Locate the cell with the specified text and output its (X, Y) center coordinate. 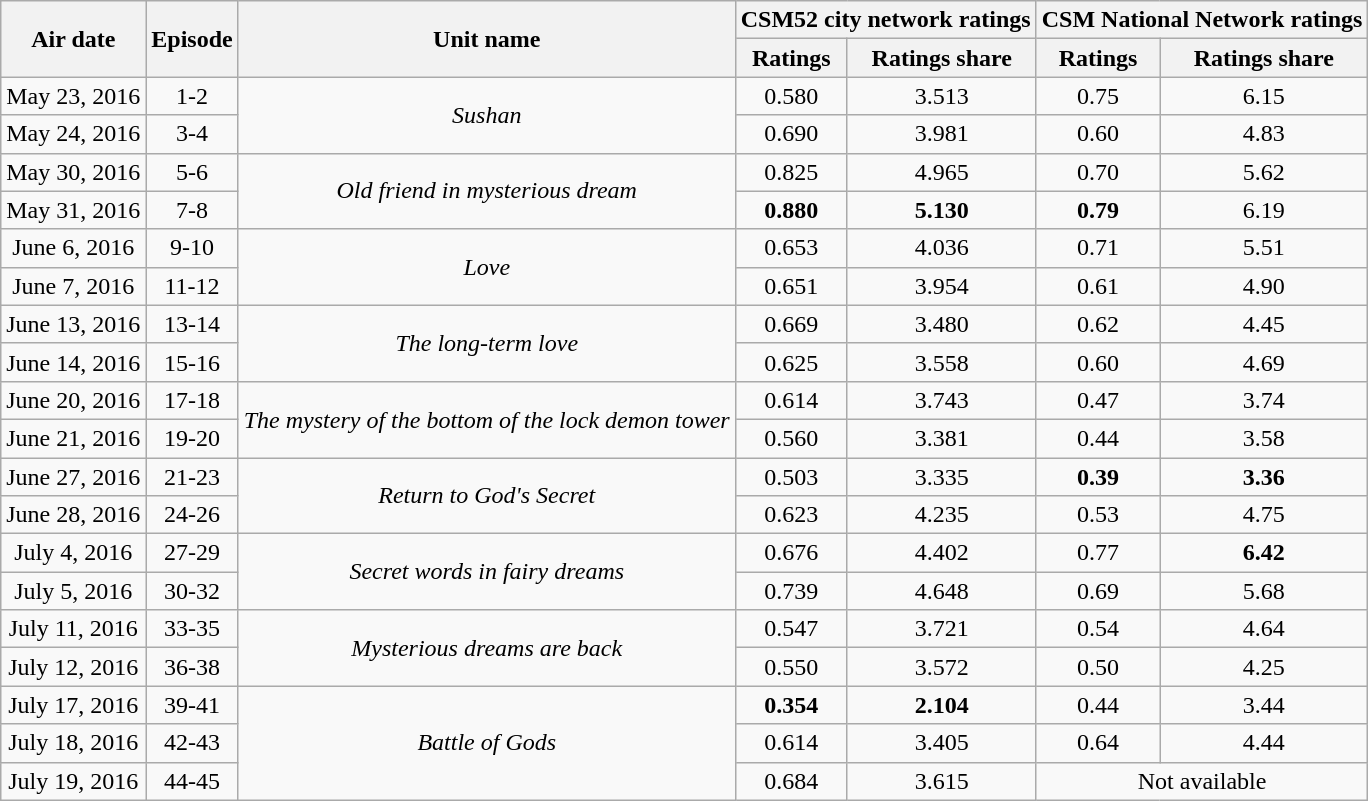
4.965 (942, 172)
3.615 (942, 781)
7-8 (192, 210)
11-12 (192, 286)
0.53 (1098, 515)
0.623 (791, 515)
Air date (74, 39)
0.79 (1098, 210)
July 11, 2016 (74, 629)
24-26 (192, 515)
0.825 (791, 172)
30-32 (192, 591)
0.50 (1098, 667)
6.42 (1264, 553)
0.71 (1098, 248)
CSM National Network ratings (1202, 20)
June 28, 2016 (74, 515)
0.547 (791, 629)
1-2 (192, 96)
3.58 (1264, 438)
21-23 (192, 477)
Return to God's Secret (486, 496)
The mystery of the bottom of the lock demon tower (486, 419)
3.558 (942, 362)
Secret words in fairy dreams (486, 572)
4.036 (942, 248)
0.880 (791, 210)
Old friend in mysterious dream (486, 191)
4.402 (942, 553)
3.44 (1264, 705)
3.572 (942, 667)
Episode (192, 39)
3.513 (942, 96)
3.381 (942, 438)
June 7, 2016 (74, 286)
Not available (1202, 781)
3.743 (942, 400)
Unit name (486, 39)
19-20 (192, 438)
15-16 (192, 362)
3.954 (942, 286)
Mysterious dreams are back (486, 648)
0.39 (1098, 477)
6.19 (1264, 210)
0.47 (1098, 400)
4.648 (942, 591)
3.721 (942, 629)
May 23, 2016 (74, 96)
May 31, 2016 (74, 210)
0.625 (791, 362)
June 27, 2016 (74, 477)
5.130 (942, 210)
3-4 (192, 134)
June 20, 2016 (74, 400)
39-41 (192, 705)
4.69 (1264, 362)
0.354 (791, 705)
0.61 (1098, 286)
0.676 (791, 553)
3.36 (1264, 477)
0.69 (1098, 591)
0.77 (1098, 553)
5.62 (1264, 172)
0.651 (791, 286)
July 5, 2016 (74, 591)
0.62 (1098, 324)
0.653 (791, 248)
0.64 (1098, 743)
4.25 (1264, 667)
6.15 (1264, 96)
17-18 (192, 400)
CSM52 city network ratings (886, 20)
June 14, 2016 (74, 362)
5.68 (1264, 591)
May 30, 2016 (74, 172)
44-45 (192, 781)
2.104 (942, 705)
0.503 (791, 477)
4.45 (1264, 324)
3.480 (942, 324)
0.75 (1098, 96)
9-10 (192, 248)
July 12, 2016 (74, 667)
June 13, 2016 (74, 324)
The long-term love (486, 343)
July 19, 2016 (74, 781)
13-14 (192, 324)
4.44 (1264, 743)
July 18, 2016 (74, 743)
0.550 (791, 667)
0.690 (791, 134)
0.669 (791, 324)
Battle of Gods (486, 743)
July 17, 2016 (74, 705)
3.405 (942, 743)
4.64 (1264, 629)
4.83 (1264, 134)
33-35 (192, 629)
May 24, 2016 (74, 134)
0.54 (1098, 629)
42-43 (192, 743)
4.75 (1264, 515)
0.580 (791, 96)
3.335 (942, 477)
3.981 (942, 134)
0.739 (791, 591)
Love (486, 267)
July 4, 2016 (74, 553)
Sushan (486, 115)
0.684 (791, 781)
27-29 (192, 553)
June 21, 2016 (74, 438)
5.51 (1264, 248)
0.560 (791, 438)
4.90 (1264, 286)
36-38 (192, 667)
3.74 (1264, 400)
4.235 (942, 515)
0.70 (1098, 172)
5-6 (192, 172)
June 6, 2016 (74, 248)
